Scan for the cell matching the given text and deliver its (x, y) coordinate at center. 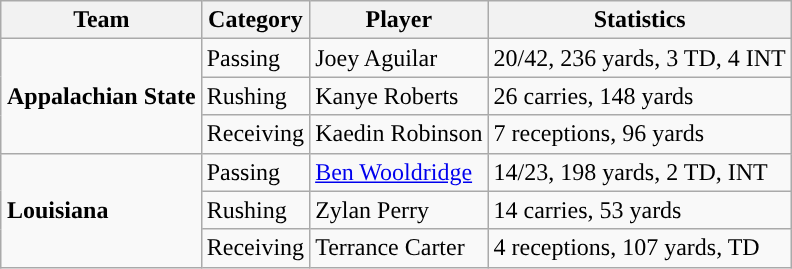
Category (255, 20)
Statistics (640, 20)
4 receptions, 107 yards, TD (640, 248)
Kaedin Robinson (399, 134)
14 carries, 53 yards (640, 210)
Player (399, 20)
14/23, 198 yards, 2 TD, INT (640, 172)
Ben Wooldridge (399, 172)
Joey Aguilar (399, 58)
Louisiana (101, 210)
Kanye Roberts (399, 96)
Appalachian State (101, 96)
20/42, 236 yards, 3 TD, 4 INT (640, 58)
Zylan Perry (399, 210)
Team (101, 20)
7 receptions, 96 yards (640, 134)
Terrance Carter (399, 248)
26 carries, 148 yards (640, 96)
